Determine the (X, Y) coordinate at the center of the cell enclosing the given text.  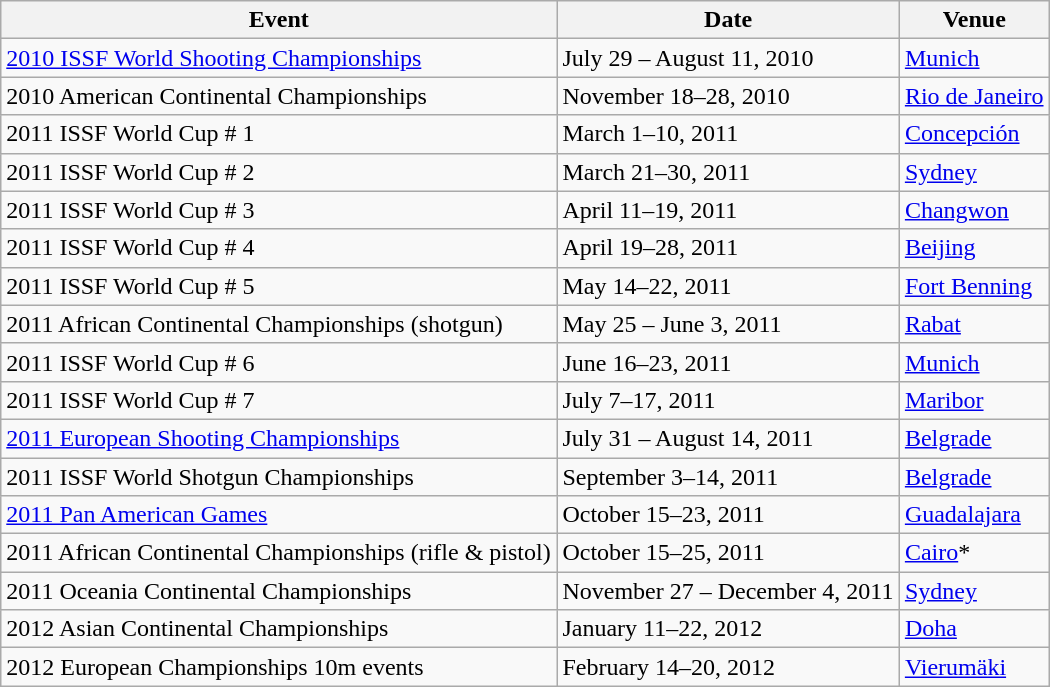
May 25 – June 3, 2011 (728, 324)
Date (728, 20)
Maribor (974, 400)
March 21–30, 2011 (728, 172)
2011 ISSF World Cup # 5 (279, 286)
2011 African Continental Championships (shotgun) (279, 324)
Guadalajara (974, 515)
2011 ISSF World Cup # 6 (279, 362)
July 29 – August 11, 2010 (728, 58)
September 3–14, 2011 (728, 477)
April 19–28, 2011 (728, 248)
October 15–25, 2011 (728, 553)
2011 ISSF World Cup # 2 (279, 172)
February 14–20, 2012 (728, 667)
Rio de Janeiro (974, 96)
May 14–22, 2011 (728, 286)
November 18–28, 2010 (728, 96)
Rabat (974, 324)
2011 ISSF World Shotgun Championships (279, 477)
October 15–23, 2011 (728, 515)
July 7–17, 2011 (728, 400)
2010 American Continental Championships (279, 96)
2011 Pan American Games (279, 515)
2011 European Shooting Championships (279, 438)
Fort Benning (974, 286)
Venue (974, 20)
2012 European Championships 10m events (279, 667)
Beijing (974, 248)
July 31 – August 14, 2011 (728, 438)
Doha (974, 629)
2011 Oceania Continental Championships (279, 591)
Vierumäki (974, 667)
2011 ISSF World Cup # 7 (279, 400)
Concepción (974, 134)
Cairo* (974, 553)
Changwon (974, 210)
June 16–23, 2011 (728, 362)
November 27 – December 4, 2011 (728, 591)
2011 ISSF World Cup # 1 (279, 134)
January 11–22, 2012 (728, 629)
2012 Asian Continental Championships (279, 629)
2010 ISSF World Shooting Championships (279, 58)
2011 African Continental Championships (rifle & pistol) (279, 553)
2011 ISSF World Cup # 4 (279, 248)
2011 ISSF World Cup # 3 (279, 210)
March 1–10, 2011 (728, 134)
April 11–19, 2011 (728, 210)
Event (279, 20)
